Locate the cell with the specified text and output its (X, Y) center coordinate. 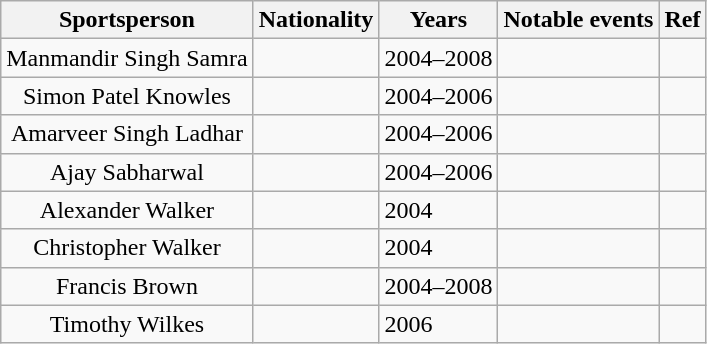
Amarveer Singh Ladhar (127, 134)
Christopher Walker (127, 248)
Francis Brown (127, 286)
Simon Patel Knowles (127, 96)
Timothy Wilkes (127, 324)
Sportsperson (127, 20)
Notable events (578, 20)
Manmandir Singh Samra (127, 58)
Nationality (316, 20)
Ref (682, 20)
Ajay Sabharwal (127, 172)
2006 (438, 324)
Years (438, 20)
Alexander Walker (127, 210)
